Capture the cell that displays the provided text and extract its [x, y] central coordinate. 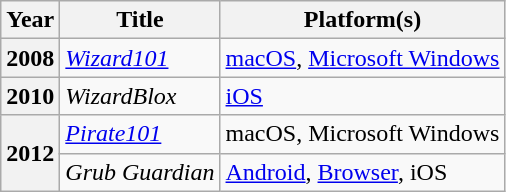
Year [30, 20]
iOS [362, 96]
Title [140, 20]
Android, Browser, iOS [362, 172]
Pirate101 [140, 134]
Platform(s) [362, 20]
WizardBlox [140, 96]
2012 [30, 153]
2008 [30, 58]
Wizard101 [140, 58]
Grub Guardian [140, 172]
2010 [30, 96]
